Extract the (x, y) coordinate from the center of the cell holding the provided text.  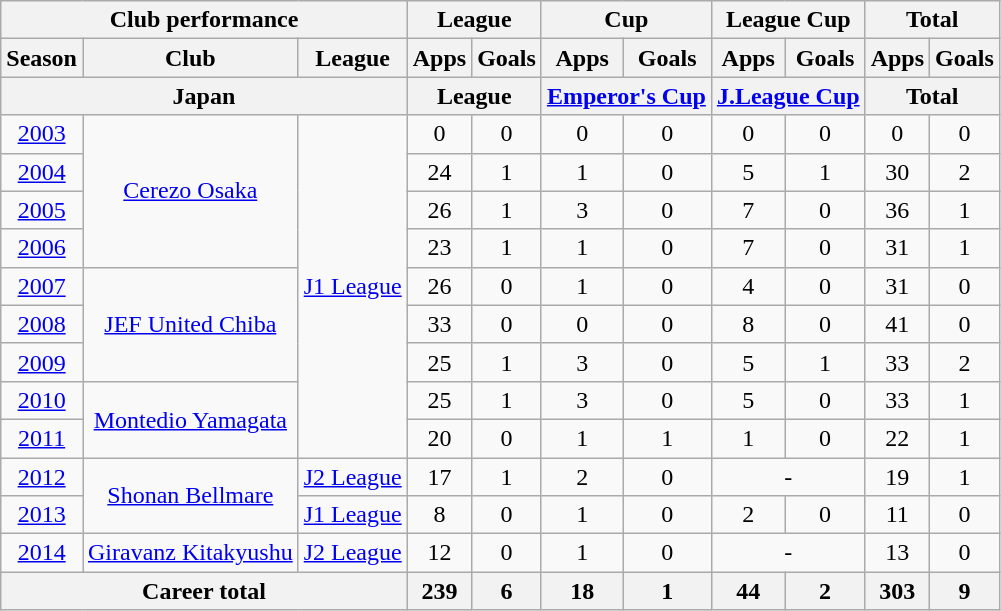
2011 (42, 438)
Montedio Yamagata (190, 419)
2008 (42, 324)
2005 (42, 210)
41 (897, 324)
2013 (42, 515)
Emperor's Cup (626, 96)
Club (190, 58)
Japan (204, 96)
17 (439, 477)
Cup (626, 20)
2003 (42, 134)
Club performance (204, 20)
20 (439, 438)
Giravanz Kitakyushu (190, 553)
19 (897, 477)
36 (897, 210)
303 (897, 591)
Season (42, 58)
18 (582, 591)
2004 (42, 172)
23 (439, 248)
12 (439, 553)
22 (897, 438)
J.League Cup (788, 96)
League Cup (788, 20)
2006 (42, 248)
2010 (42, 400)
2007 (42, 286)
44 (748, 591)
30 (897, 172)
JEF United Chiba (190, 324)
6 (507, 591)
13 (897, 553)
11 (897, 515)
2014 (42, 553)
4 (748, 286)
Cerezo Osaka (190, 191)
2009 (42, 362)
24 (439, 172)
Career total (204, 591)
Shonan Bellmare (190, 496)
239 (439, 591)
2012 (42, 477)
9 (965, 591)
